Output the [x, y] coordinate of the center of the cell containing the given text.  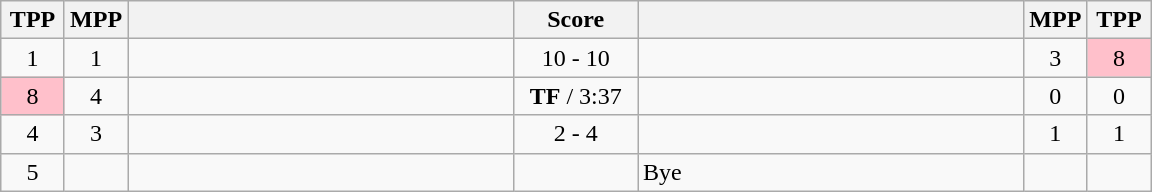
10 - 10 [576, 58]
2 - 4 [576, 134]
Bye [831, 172]
Score [576, 20]
5 [33, 172]
TF / 3:37 [576, 96]
